Identify which cell holds the provided text, then report its (X, Y) central coordinate. 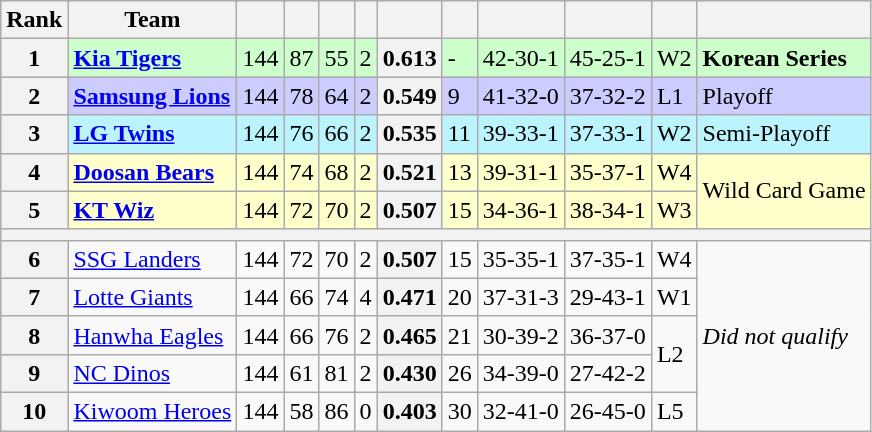
10 (34, 411)
39-33-1 (520, 134)
30 (460, 411)
32-41-0 (520, 411)
78 (302, 96)
W3 (674, 210)
Did not qualify (784, 335)
6 (34, 259)
86 (336, 411)
Lotte Giants (152, 297)
36-37-0 (608, 335)
11 (460, 134)
35-37-1 (608, 172)
KT Wiz (152, 210)
38-34-1 (608, 210)
42-30-1 (520, 58)
34-36-1 (520, 210)
0.403 (410, 411)
81 (336, 373)
68 (336, 172)
21 (460, 335)
Kia Tigers (152, 58)
30-39-2 (520, 335)
Kiwoom Heroes (152, 411)
45-25-1 (608, 58)
0.535 (410, 134)
13 (460, 172)
0.465 (410, 335)
26-45-0 (608, 411)
Doosan Bears (152, 172)
20 (460, 297)
87 (302, 58)
Playoff (784, 96)
LG Twins (152, 134)
41-32-0 (520, 96)
0.471 (410, 297)
3 (34, 134)
37-35-1 (608, 259)
1 (34, 58)
L1 (674, 96)
8 (34, 335)
W1 (674, 297)
Hanwha Eagles (152, 335)
7 (34, 297)
37-32-2 (608, 96)
NC Dinos (152, 373)
39-31-1 (520, 172)
37-33-1 (608, 134)
0.613 (410, 58)
64 (336, 96)
SSG Landers (152, 259)
29-43-1 (608, 297)
27-42-2 (608, 373)
35-35-1 (520, 259)
Korean Series (784, 58)
58 (302, 411)
5 (34, 210)
Rank (34, 20)
Samsung Lions (152, 96)
34-39-0 (520, 373)
0.549 (410, 96)
37-31-3 (520, 297)
- (460, 58)
Semi-Playoff (784, 134)
0.430 (410, 373)
Team (152, 20)
26 (460, 373)
Wild Card Game (784, 191)
L2 (674, 354)
0.521 (410, 172)
L5 (674, 411)
55 (336, 58)
61 (302, 373)
0 (366, 411)
